Scan for the cell matching the given text and deliver its [X, Y] coordinate at center. 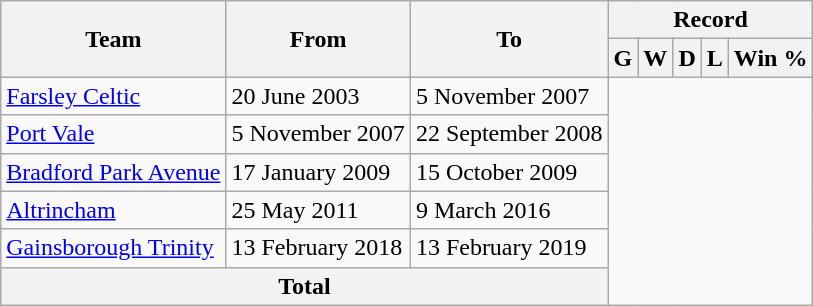
Port Vale [114, 134]
15 October 2009 [509, 172]
9 March 2016 [509, 210]
17 January 2009 [318, 172]
22 September 2008 [509, 134]
13 February 2019 [509, 248]
D [687, 58]
From [318, 39]
Team [114, 39]
Gainsborough Trinity [114, 248]
Total [304, 286]
13 February 2018 [318, 248]
Farsley Celtic [114, 96]
20 June 2003 [318, 96]
W [656, 58]
Altrincham [114, 210]
G [623, 58]
25 May 2011 [318, 210]
Bradford Park Avenue [114, 172]
L [714, 58]
To [509, 39]
Win % [770, 58]
Record [710, 20]
